Return (X, Y) of the center of cell containing provided text 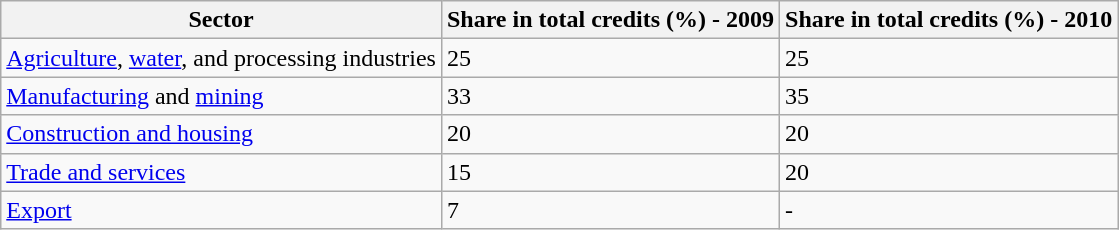
15 (610, 172)
Construction and housing (222, 134)
Manufacturing and mining (222, 96)
Share in total credits (%) - 2009 (610, 20)
- (949, 210)
35 (949, 96)
Trade and services (222, 172)
7 (610, 210)
Agriculture, water, and processing industries (222, 58)
33 (610, 96)
Sector (222, 20)
Export (222, 210)
Share in total credits (%) - 2010 (949, 20)
